Provide the [X, Y] coordinate of the cell's center where the given text is located.  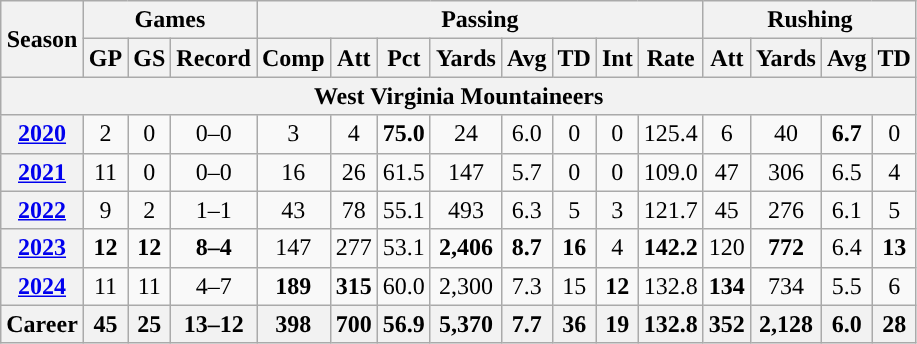
189 [293, 286]
Career [42, 324]
43 [293, 210]
13–12 [214, 324]
352 [726, 324]
Rushing [810, 20]
7.3 [526, 286]
Rate [670, 58]
GP [105, 58]
13 [894, 248]
78 [354, 210]
109.0 [670, 172]
398 [293, 324]
8–4 [214, 248]
8.7 [526, 248]
Passing [480, 20]
60.0 [404, 286]
28 [894, 324]
24 [466, 134]
2020 [42, 134]
772 [786, 248]
315 [354, 286]
306 [786, 172]
5.5 [846, 286]
142.2 [670, 248]
2021 [42, 172]
36 [574, 324]
GS [150, 58]
5,370 [466, 324]
134 [726, 286]
6.4 [846, 248]
Record [214, 58]
9 [105, 210]
26 [354, 172]
700 [354, 324]
2,406 [466, 248]
121.7 [670, 210]
6.1 [846, 210]
2,300 [466, 286]
15 [574, 286]
Pct [404, 58]
2022 [42, 210]
2,128 [786, 324]
25 [150, 324]
West Virginia Mountaineers [459, 96]
Int [617, 58]
75.0 [404, 134]
125.4 [670, 134]
40 [786, 134]
734 [786, 286]
276 [786, 210]
120 [726, 248]
Comp [293, 58]
6.7 [846, 134]
19 [617, 324]
2024 [42, 286]
Season [42, 39]
47 [726, 172]
4–7 [214, 286]
55.1 [404, 210]
53.1 [404, 248]
277 [354, 248]
2023 [42, 248]
7.7 [526, 324]
56.9 [404, 324]
6.3 [526, 210]
5.7 [526, 172]
61.5 [404, 172]
Games [170, 20]
493 [466, 210]
6.5 [846, 172]
1–1 [214, 210]
